Provide the (X, Y) coordinate of the cell's center where the given text is located.  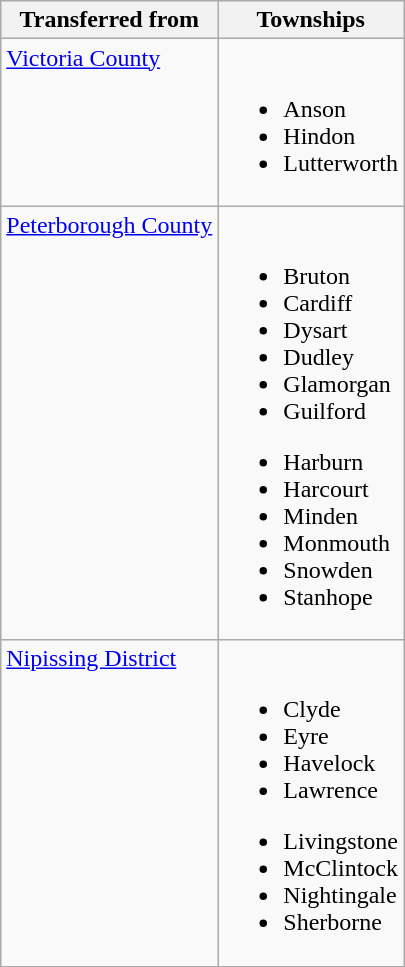
Victoria County (110, 122)
Peterborough County (110, 423)
AnsonHindonLutterworth (311, 122)
BrutonCardiffDysartDudleyGlamorganGuilfordHarburnHarcourtMindenMonmouthSnowdenStanhope (311, 423)
ClydeEyreHavelockLawrenceLivingstoneMcClintockNightingaleSherborne (311, 803)
Transferred from (110, 20)
Townships (311, 20)
Nipissing District (110, 803)
